Return [x, y] of the center of cell containing provided text 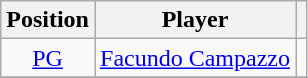
PG [48, 58]
Player [194, 20]
Facundo Campazzo [194, 58]
Position [48, 20]
